Return [x, y] of the center of cell containing provided text 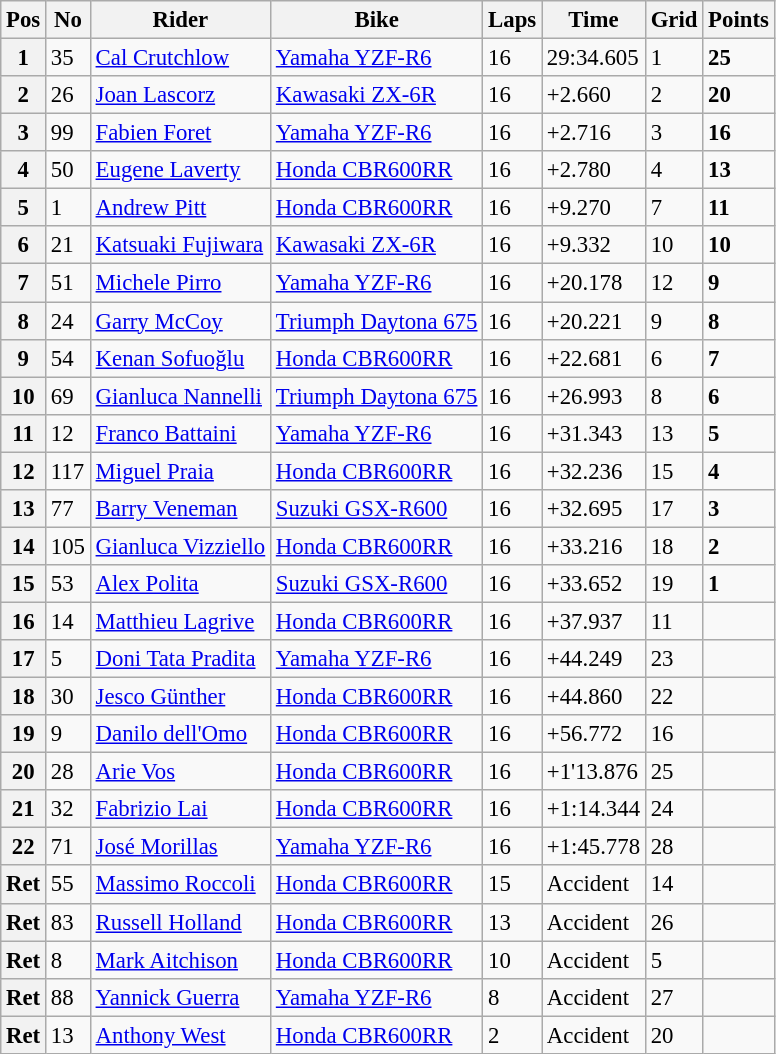
Gianluca Vizziello [180, 546]
Fabien Foret [180, 133]
Pos [24, 20]
35 [68, 58]
Matthieu Lagrive [180, 621]
+56.772 [594, 734]
Arie Vos [180, 772]
27 [674, 997]
Barry Veneman [180, 509]
Alex Polita [180, 584]
23 [674, 659]
Grid [674, 20]
+26.993 [594, 396]
Katsuaki Fujiwara [180, 245]
Points [738, 20]
+2.660 [594, 95]
+20.178 [594, 283]
Kenan Sofuoğlu [180, 358]
+9.332 [594, 245]
Doni Tata Pradita [180, 659]
Joan Lascorz [180, 95]
+32.236 [594, 471]
Garry McCoy [180, 321]
Michele Pirro [180, 283]
50 [68, 170]
+32.695 [594, 509]
54 [68, 358]
Massimo Roccoli [180, 885]
Cal Crutchlow [180, 58]
Mark Aitchison [180, 960]
+33.652 [594, 584]
Yannick Guerra [180, 997]
+1'13.876 [594, 772]
+22.681 [594, 358]
32 [68, 809]
No [68, 20]
Andrew Pitt [180, 208]
+1:45.778 [594, 847]
Rider [180, 20]
Time [594, 20]
+37.937 [594, 621]
Russell Holland [180, 922]
Jesco Günther [180, 697]
Franco Battaini [180, 433]
+2.780 [594, 170]
Anthony West [180, 1035]
Bike [377, 20]
Laps [512, 20]
+44.860 [594, 697]
+2.716 [594, 133]
105 [68, 546]
+9.270 [594, 208]
53 [68, 584]
55 [68, 885]
+20.221 [594, 321]
77 [68, 509]
José Morillas [180, 847]
30 [68, 697]
Eugene Laverty [180, 170]
Danilo dell'Omo [180, 734]
+33.216 [594, 546]
69 [68, 396]
Miguel Praia [180, 471]
88 [68, 997]
29:34.605 [594, 58]
Gianluca Nannelli [180, 396]
+31.343 [594, 433]
99 [68, 133]
83 [68, 922]
71 [68, 847]
Fabrizio Lai [180, 809]
+44.249 [594, 659]
51 [68, 283]
117 [68, 471]
+1:14.344 [594, 809]
